Identify which cell holds the provided text, then report its [X, Y] central coordinate. 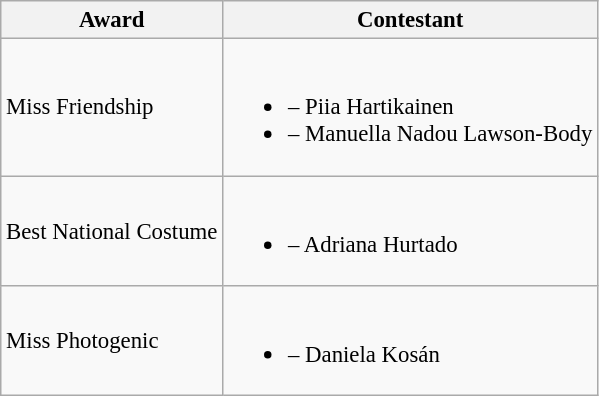
Miss Friendship [112, 108]
Miss Photogenic [112, 341]
Contestant [410, 20]
– Daniela Kosán [410, 341]
Award [112, 20]
– Piia Hartikainen – Manuella Nadou Lawson-Body [410, 108]
– Adriana Hurtado [410, 231]
Best National Costume [112, 231]
